Capture the cell that displays the provided text and extract its [x, y] central coordinate. 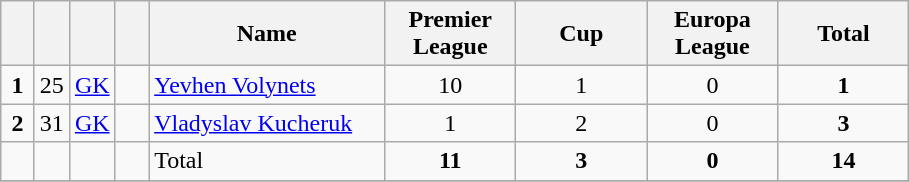
Europa League [712, 34]
25 [52, 85]
31 [52, 123]
Vladyslav Kucheruk [267, 123]
Name [267, 34]
Premier League [450, 34]
Cup [582, 34]
Yevhen Volynets [267, 85]
10 [450, 85]
14 [844, 161]
11 [450, 161]
